Determine the [x, y] coordinate at the center of the cell enclosing the given text.  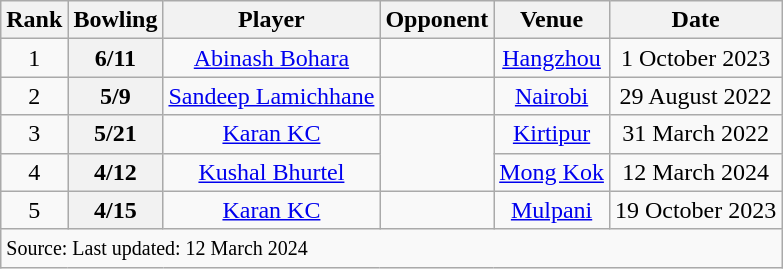
4 [34, 172]
5 [34, 210]
Rank [34, 20]
Kushal Bhurtel [272, 172]
Hangzhou [552, 58]
2 [34, 96]
Player [272, 20]
5/9 [116, 96]
4/12 [116, 172]
12 March 2024 [695, 172]
1 October 2023 [695, 58]
Source: Last updated: 12 March 2024 [392, 248]
Date [695, 20]
31 March 2022 [695, 134]
Opponent [437, 20]
6/11 [116, 58]
19 October 2023 [695, 210]
Kirtipur [552, 134]
Mong Kok [552, 172]
4/15 [116, 210]
3 [34, 134]
Venue [552, 20]
29 August 2022 [695, 96]
5/21 [116, 134]
Nairobi [552, 96]
Abinash Bohara [272, 58]
Bowling [116, 20]
Mulpani [552, 210]
1 [34, 58]
Sandeep Lamichhane [272, 96]
